From the cell containing the given text, extract its center point as [X, Y] coordinate. 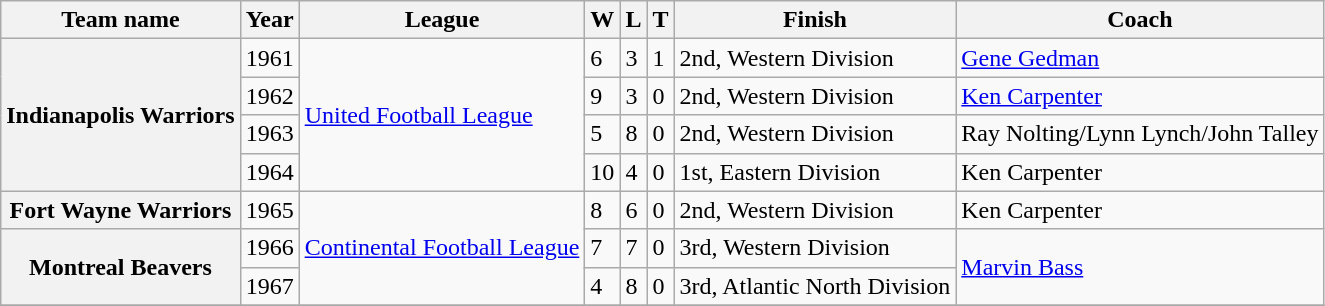
Coach [1140, 20]
Team name [120, 20]
1st, Eastern Division [815, 172]
1962 [270, 96]
Gene Gedman [1140, 58]
United Football League [442, 115]
Marvin Bass [1140, 267]
1963 [270, 134]
1966 [270, 248]
1 [660, 58]
Ray Nolting/Lynn Lynch/John Talley [1140, 134]
1961 [270, 58]
3rd, Atlantic North Division [815, 286]
L [634, 20]
Continental Football League [442, 248]
Indianapolis Warriors [120, 115]
9 [602, 96]
Finish [815, 20]
Fort Wayne Warriors [120, 210]
W [602, 20]
1964 [270, 172]
T [660, 20]
1965 [270, 210]
3rd, Western Division [815, 248]
10 [602, 172]
Year [270, 20]
Montreal Beavers [120, 267]
1967 [270, 286]
League [442, 20]
5 [602, 134]
